Search for the cell housing the specified text and yield its [x, y] center coordinate. 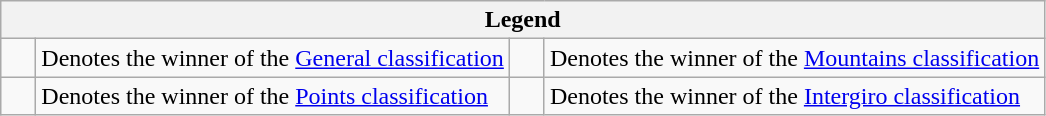
Denotes the winner of the General classification [273, 58]
Denotes the winner of the Points classification [273, 96]
Denotes the winner of the Mountains classification [794, 58]
Legend [523, 20]
Denotes the winner of the Intergiro classification [794, 96]
